Provide the [x, y] coordinate of the cell's center where the given text is located.  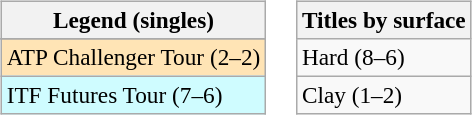
Legend (singles) [133, 20]
ATP Challenger Tour (2–2) [133, 57]
Hard (8–6) [384, 57]
Clay (1–2) [384, 95]
Titles by surface [384, 20]
ITF Futures Tour (7–6) [133, 95]
